Detect which cell encompasses the target text, then output its (X, Y) center coordinate. 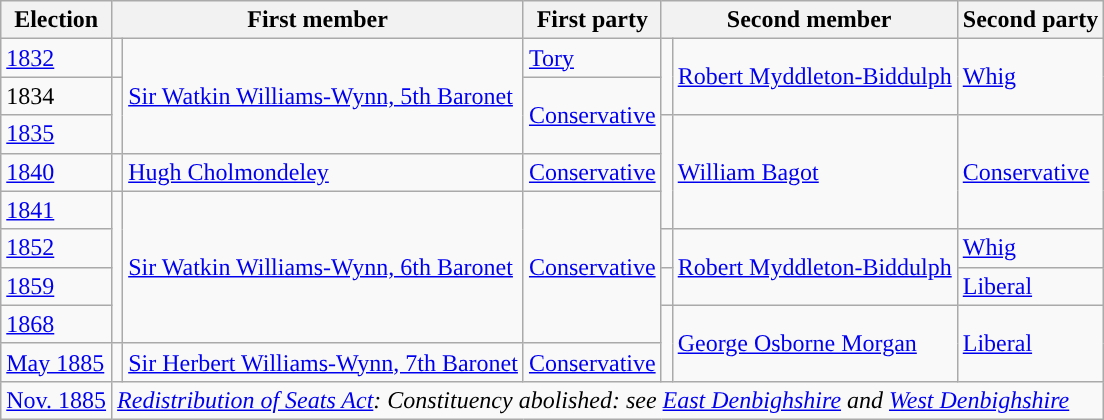
Second party (1030, 20)
May 1885 (56, 362)
Redistribution of Seats Act: Constituency abolished: see East Denbighshire and West Denbighshire (608, 400)
Sir Watkin Williams-Wynn, 6th Baronet (324, 267)
William Bagot (814, 172)
Tory (592, 58)
1835 (56, 134)
Sir Herbert Williams-Wynn, 7th Baronet (324, 362)
Sir Watkin Williams-Wynn, 5th Baronet (324, 96)
First party (592, 20)
First member (318, 20)
1868 (56, 324)
1859 (56, 286)
1852 (56, 248)
Hugh Cholmondeley (324, 172)
1840 (56, 172)
Second member (809, 20)
George Osborne Morgan (814, 343)
Election (56, 20)
Nov. 1885 (56, 400)
1841 (56, 210)
1834 (56, 96)
1832 (56, 58)
